Pinpoint the cell where the given text exists, returning its [X, Y] midpoint coordinate. 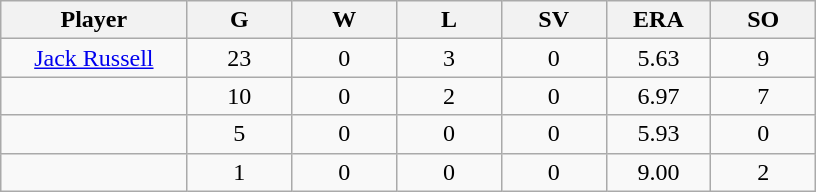
3 [450, 58]
7 [764, 96]
5.93 [658, 134]
W [344, 20]
ERA [658, 20]
SO [764, 20]
23 [240, 58]
5.63 [658, 58]
9.00 [658, 172]
9 [764, 58]
1 [240, 172]
L [450, 20]
Player [94, 20]
6.97 [658, 96]
SV [554, 20]
G [240, 20]
10 [240, 96]
Jack Russell [94, 58]
5 [240, 134]
